From the cell containing the given text, extract its center point as [x, y] coordinate. 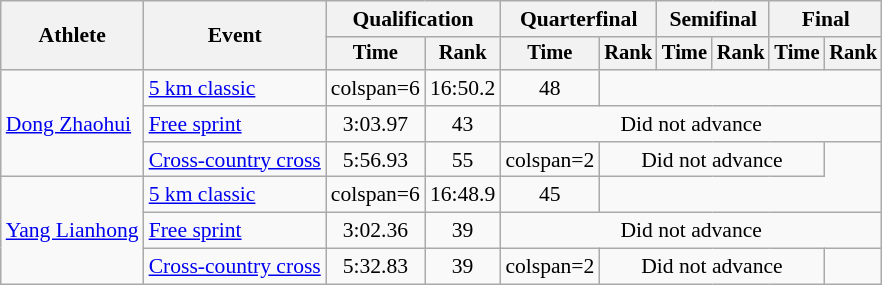
43 [462, 124]
Event [235, 36]
Final [825, 19]
Qualification [414, 19]
Quarterfinal [578, 19]
3:02.36 [376, 231]
Yang Lianhong [72, 230]
5:56.93 [376, 160]
Dong Zhaohui [72, 124]
5:32.83 [376, 267]
16:50.2 [462, 88]
16:48.9 [462, 195]
Athlete [72, 36]
Semifinal [713, 19]
45 [550, 195]
48 [550, 88]
55 [462, 160]
3:03.97 [376, 124]
